Scan for the cell matching the given text and deliver its [X, Y] coordinate at center. 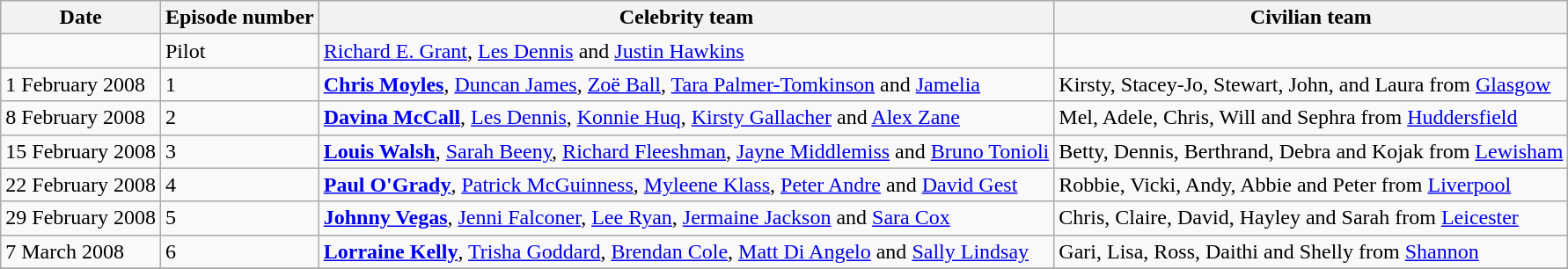
Chris Moyles, Duncan James, Zoë Ball, Tara Palmer-Tomkinson and Jamelia [686, 84]
22 February 2008 [81, 185]
Gari, Lisa, Ross, Daithi and Shelly from Shannon [1311, 251]
Date [81, 18]
Lorraine Kelly, Trisha Goddard, Brendan Cole, Matt Di Angelo and Sally Lindsay [686, 251]
3 [239, 151]
Johnny Vegas, Jenni Falconer, Lee Ryan, Jermaine Jackson and Sara Cox [686, 218]
4 [239, 185]
Richard E. Grant, Les Dennis and Justin Hawkins [686, 51]
8 February 2008 [81, 118]
7 March 2008 [81, 251]
Chris, Claire, David, Hayley and Sarah from Leicester [1311, 218]
Robbie, Vicki, Andy, Abbie and Peter from Liverpool [1311, 185]
2 [239, 118]
15 February 2008 [81, 151]
Louis Walsh, Sarah Beeny, Richard Fleeshman, Jayne Middlemiss and Bruno Tonioli [686, 151]
29 February 2008 [81, 218]
1 [239, 84]
5 [239, 218]
Betty, Dennis, Berthrand, Debra and Kojak from Lewisham [1311, 151]
6 [239, 251]
Mel, Adele, Chris, Will and Sephra from Huddersfield [1311, 118]
Paul O'Grady, Patrick McGuinness, Myleene Klass, Peter Andre and David Gest [686, 185]
Kirsty, Stacey-Jo, Stewart, John, and Laura from Glasgow [1311, 84]
Celebrity team [686, 18]
Davina McCall, Les Dennis, Konnie Huq, Kirsty Gallacher and Alex Zane [686, 118]
Pilot [239, 51]
1 February 2008 [81, 84]
Civilian team [1311, 18]
Episode number [239, 18]
